Search for the cell housing the specified text and yield its [x, y] center coordinate. 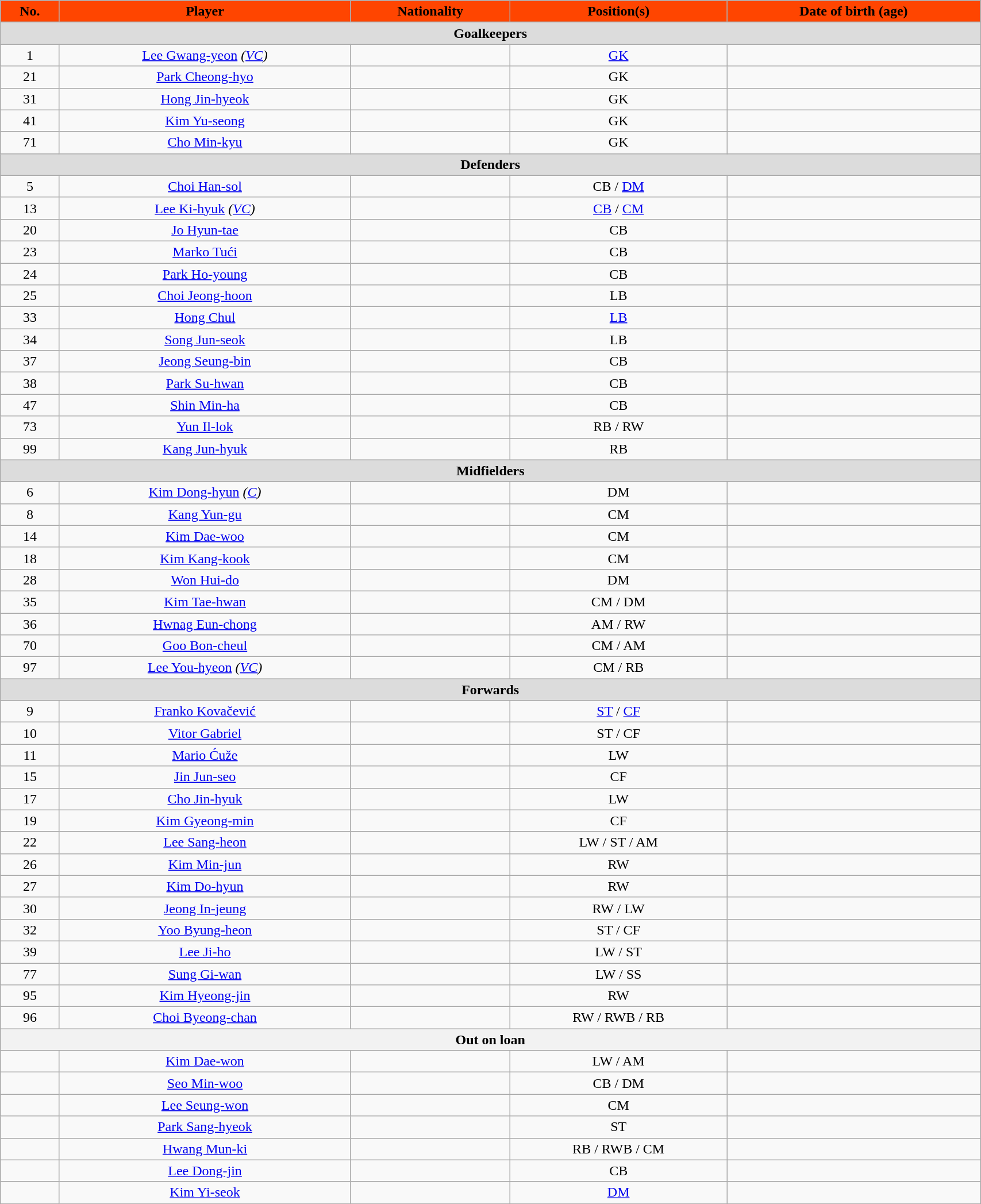
RB / RWB / CM [618, 1149]
21 [30, 77]
15 [30, 777]
77 [30, 974]
LW / ST [618, 952]
Kim Kang-kook [205, 558]
Park Ho-young [205, 274]
39 [30, 952]
Lee Gwang-yeon (VC) [205, 55]
26 [30, 864]
73 [30, 427]
Hwnag Eun-chong [205, 624]
30 [30, 908]
Kang Jun-hyuk [205, 449]
95 [30, 996]
Seo Min-woo [205, 1083]
Kim Gyeong-min [205, 821]
Forwards [491, 690]
20 [30, 230]
Mario Ćuže [205, 755]
Kim Dong-hyun (C) [205, 493]
Park Sang-hyeok [205, 1127]
99 [30, 449]
Yoo Byung-heon [205, 930]
Position(s) [618, 11]
Jeong Seung-bin [205, 361]
Park Cheong-hyo [205, 77]
Player [205, 11]
37 [30, 361]
Kim Do-hyun [205, 886]
Choi Jeong-hoon [205, 296]
No. [30, 11]
18 [30, 558]
RW / LW [618, 908]
CM / RB [618, 668]
36 [30, 624]
97 [30, 668]
96 [30, 1018]
LW / ST / AM [618, 843]
Park Su-hwan [205, 383]
27 [30, 886]
32 [30, 930]
Date of birth (age) [854, 11]
LW / SS [618, 974]
19 [30, 821]
Lee Ki-hyuk (VC) [205, 208]
47 [30, 405]
Kim Dae-woo [205, 536]
Marko Tući [205, 252]
Kim Yu-seong [205, 121]
70 [30, 646]
CM / DM [618, 602]
71 [30, 143]
Cho Jin-hyuk [205, 799]
6 [30, 493]
Lee Seung-won [205, 1105]
RB [618, 449]
28 [30, 580]
Shin Min-ha [205, 405]
Hwang Mun-ki [205, 1149]
Defenders [491, 164]
Jeong In-jeung [205, 908]
Kim Min-jun [205, 864]
23 [30, 252]
Kim Tae-hwan [205, 602]
Sung Gi-wan [205, 974]
LW / AM [618, 1061]
Goalkeepers [491, 33]
CB / CM [618, 208]
Kang Yun-gu [205, 514]
ST [618, 1127]
Jo Hyun-tae [205, 230]
9 [30, 711]
Lee You-hyeon (VC) [205, 668]
1 [30, 55]
10 [30, 733]
17 [30, 799]
Jin Jun-seo [205, 777]
Hong Chul [205, 318]
34 [30, 340]
Yun Il-lok [205, 427]
Choi Byeong-chan [205, 1018]
38 [30, 383]
AM / RW [618, 624]
11 [30, 755]
22 [30, 843]
Kim Yi-seok [205, 1193]
14 [30, 536]
Won Hui-do [205, 580]
RW / RWB / RB [618, 1018]
13 [30, 208]
Song Jun-seok [205, 340]
8 [30, 514]
Choi Han-sol [205, 186]
24 [30, 274]
Cho Min-kyu [205, 143]
35 [30, 602]
25 [30, 296]
31 [30, 99]
5 [30, 186]
Kim Hyeong-jin [205, 996]
CM / AM [618, 646]
Lee Sang-heon [205, 843]
Nationality [430, 11]
Hong Jin-hyeok [205, 99]
Kim Dae-won [205, 1061]
Franko Kovačević [205, 711]
RB / RW [618, 427]
Lee Dong-jin [205, 1171]
41 [30, 121]
Out on loan [491, 1040]
Goo Bon-cheul [205, 646]
33 [30, 318]
Lee Ji-ho [205, 952]
Midfielders [491, 471]
Vitor Gabriel [205, 733]
